Provide the (x, y) coordinate of the cell's center where the given text is located.  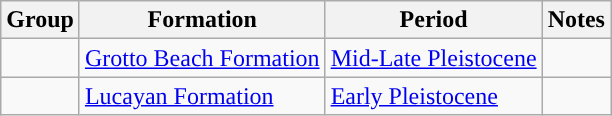
Formation (202, 20)
Early Pleistocene (434, 96)
Mid-Late Pleistocene (434, 58)
Group (40, 20)
Period (434, 20)
Grotto Beach Formation (202, 58)
Notes (576, 20)
Lucayan Formation (202, 96)
